Identify which cell holds the provided text, then report its (X, Y) central coordinate. 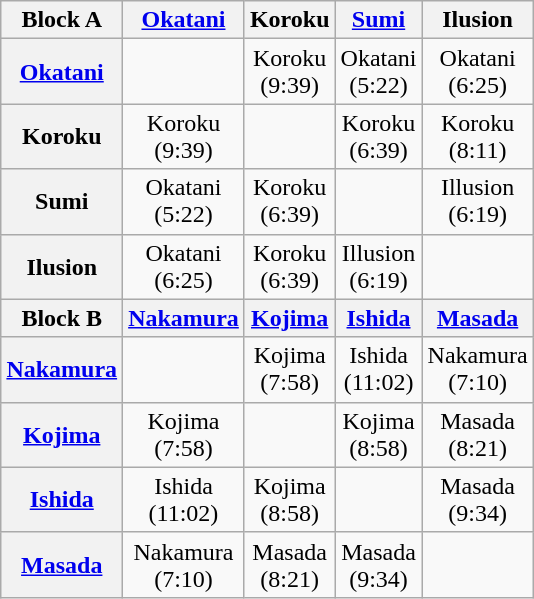
Koroku(8:11) (478, 136)
Block B (62, 318)
Block A (62, 20)
